Scan for the cell matching the given text and deliver its (x, y) coordinate at center. 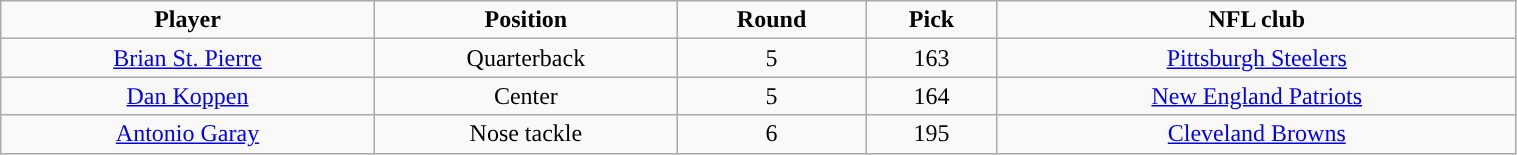
163 (932, 58)
Brian St. Pierre (188, 58)
Player (188, 20)
195 (932, 134)
164 (932, 96)
Dan Koppen (188, 96)
6 (771, 134)
Quarterback (526, 58)
Pick (932, 20)
NFL club (1256, 20)
Center (526, 96)
Cleveland Browns (1256, 134)
Pittsburgh Steelers (1256, 58)
Position (526, 20)
Nose tackle (526, 134)
New England Patriots (1256, 96)
Round (771, 20)
Antonio Garay (188, 134)
